Return the [X, Y] coordinate for the center point of the cell that contains the specified text.  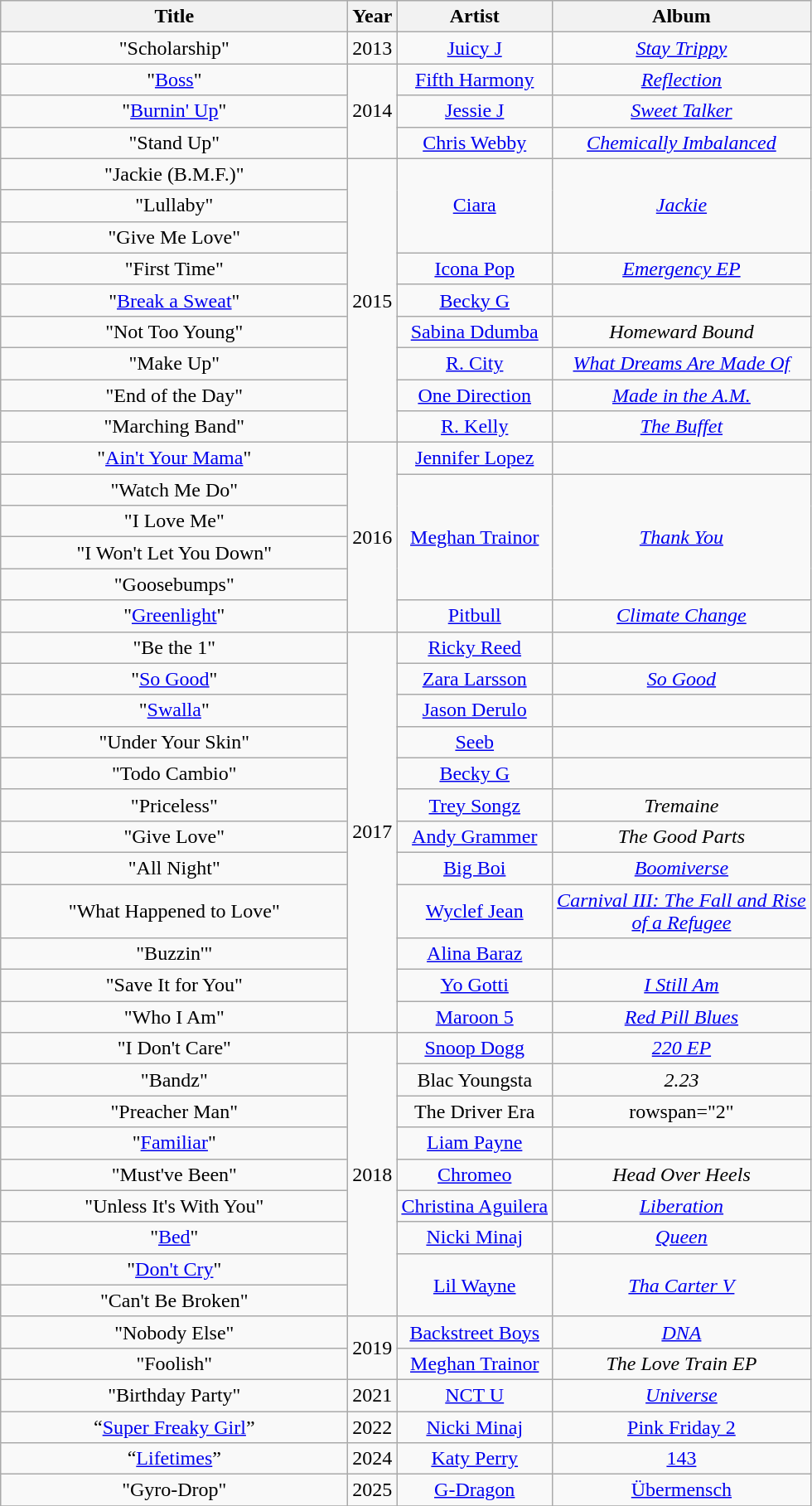
"Buzzin'" [174, 954]
Pink Friday 2 [682, 1426]
Maroon 5 [475, 1017]
2014 [373, 111]
"Watch Me Do" [174, 490]
"Priceless" [174, 805]
Andy Grammer [475, 836]
“Lifetimes” [174, 1459]
Red Pill Blues [682, 1017]
R. Kelly [475, 427]
"So Good" [174, 679]
What Dreams Are Made Of [682, 363]
Seeb [475, 742]
2019 [373, 1348]
"Goosebumps" [174, 584]
"I Don't Care" [174, 1048]
"Ain't Your Mama" [174, 458]
"Swalla" [174, 710]
"Not Too Young" [174, 332]
"Gyro-Drop" [174, 1490]
Trey Songz [475, 805]
“Super Freaky Girl” [174, 1426]
"Scholarship" [174, 48]
"Who I Am" [174, 1017]
Katy Perry [475, 1459]
"Greenlight" [174, 616]
rowspan="2" [682, 1111]
Sabina Ddumba [475, 332]
Boomiverse [682, 868]
Alina Baraz [475, 954]
"Todo Cambio" [174, 773]
Sweet Talker [682, 111]
Chris Webby [475, 143]
"Burnin' Up" [174, 111]
Jennifer Lopez [475, 458]
Made in the A.M. [682, 395]
Ciara [475, 206]
Title [174, 17]
"Can't Be Broken" [174, 1300]
Icona Pop [475, 269]
I Still Am [682, 985]
2015 [373, 300]
Lil Wayne [475, 1285]
Blac Youngsta [475, 1080]
Chromeo [475, 1174]
The Buffet [682, 427]
Tha Carter V [682, 1285]
Carnival III: The Fall and Riseof a Refugee [682, 910]
NCT U [475, 1395]
Backstreet Boys [475, 1332]
Ricky Reed [475, 647]
"All Night" [174, 868]
"Familiar" [174, 1143]
"Must've Been" [174, 1174]
2024 [373, 1459]
Fifth Harmony [475, 80]
"I Love Me" [174, 521]
One Direction [475, 395]
The Driver Era [475, 1111]
Stay Trippy [682, 48]
Thank You [682, 537]
Chemically Imbalanced [682, 143]
The Love Train EP [682, 1363]
Emergency EP [682, 269]
R. City [475, 363]
"Preacher Man" [174, 1111]
"Be the 1" [174, 647]
Zara Larsson [475, 679]
Liam Payne [475, 1143]
220 EP [682, 1048]
"Foolish" [174, 1363]
Homeward Bound [682, 332]
Wyclef Jean [475, 910]
"Bandz" [174, 1080]
Tremaine [682, 805]
"Unless It's With You" [174, 1206]
"Birthday Party" [174, 1395]
"Give Love" [174, 836]
Year [373, 17]
Queen [682, 1237]
Jessie J [475, 111]
DNA [682, 1332]
So Good [682, 679]
"Stand Up" [174, 143]
"Give Me Love" [174, 237]
2013 [373, 48]
Übermensch [682, 1490]
"Break a Sweat" [174, 300]
Artist [475, 17]
"What Happened to Love" [174, 910]
"Don't Cry" [174, 1269]
"Make Up" [174, 363]
"Marching Band" [174, 427]
G-Dragon [475, 1490]
143 [682, 1459]
Snoop Dogg [475, 1048]
2017 [373, 832]
"Under Your Skin" [174, 742]
Juicy J [475, 48]
2018 [373, 1175]
2021 [373, 1395]
Album [682, 17]
2.23 [682, 1080]
2022 [373, 1426]
Yo Gotti [475, 985]
Jason Derulo [475, 710]
"Jackie (B.M.F.)" [174, 174]
"Save It for You" [174, 985]
Climate Change [682, 616]
"Boss" [174, 80]
"Bed" [174, 1237]
"Nobody Else" [174, 1332]
"I Won't Let You Down" [174, 553]
"End of the Day" [174, 395]
Head Over Heels [682, 1174]
2016 [373, 537]
Universe [682, 1395]
Christina Aguilera [475, 1206]
Reflection [682, 80]
2025 [373, 1490]
Jackie [682, 206]
Big Boi [475, 868]
The Good Parts [682, 836]
"First Time" [174, 269]
Pitbull [475, 616]
"Lullaby" [174, 206]
Liberation [682, 1206]
